Scan for the cell matching the given text and deliver its (x, y) coordinate at center. 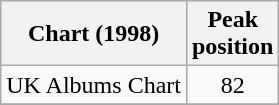
Peakposition (232, 34)
82 (232, 85)
Chart (1998) (94, 34)
UK Albums Chart (94, 85)
